Identify which cell holds the provided text, then report its (x, y) central coordinate. 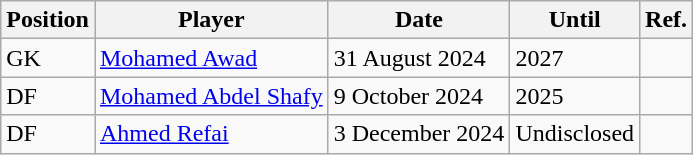
2027 (575, 58)
Mohamed Awad (211, 58)
Position (48, 20)
Undisclosed (575, 134)
31 August 2024 (419, 58)
GK (48, 58)
Mohamed Abdel Shafy (211, 96)
Ref. (666, 20)
Date (419, 20)
Player (211, 20)
2025 (575, 96)
3 December 2024 (419, 134)
Ahmed Refai (211, 134)
Until (575, 20)
9 October 2024 (419, 96)
